Provide the (X, Y) coordinate of the cell's center where the given text is located.  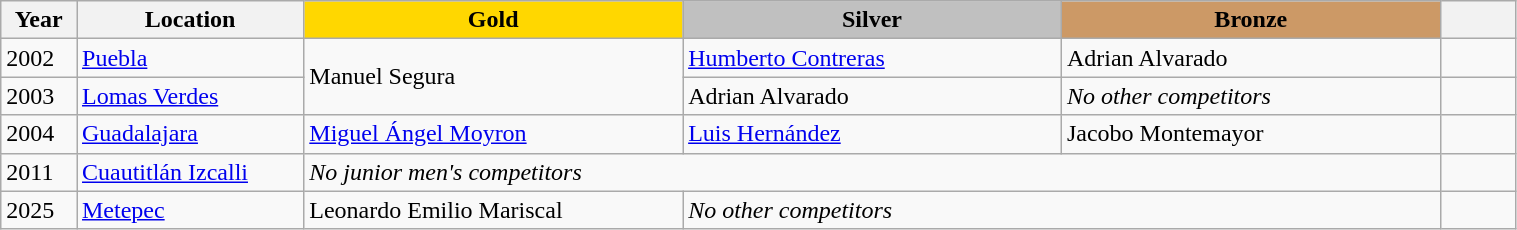
Silver (872, 20)
Miguel Ángel Moyron (494, 134)
Luis Hernández (872, 134)
Bronze (1250, 20)
Guadalajara (190, 134)
2025 (39, 210)
Puebla (190, 58)
Gold (494, 20)
2002 (39, 58)
Humberto Contreras (872, 58)
2004 (39, 134)
Jacobo Montemayor (1250, 134)
2003 (39, 96)
Leonardo Emilio Mariscal (494, 210)
2011 (39, 172)
Cuautitlán Izcalli (190, 172)
Lomas Verdes (190, 96)
Location (190, 20)
Manuel Segura (494, 77)
Year (39, 20)
No junior men's competitors (872, 172)
Metepec (190, 210)
